Capture the cell that displays the provided text and extract its [X, Y] central coordinate. 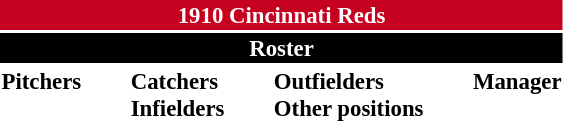
1910 Cincinnati Reds [282, 15]
Roster [282, 48]
